Pinpoint the cell where the given text exists, returning its (x, y) midpoint coordinate. 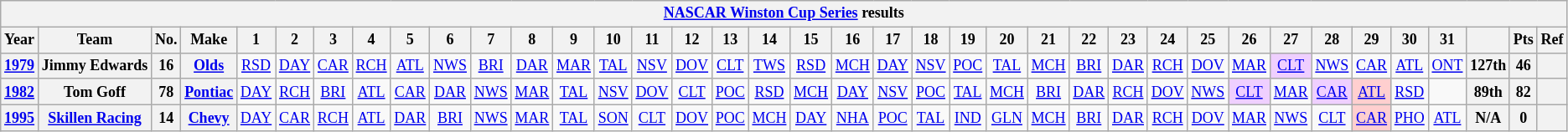
46 (1524, 65)
Tom Goff (94, 92)
Olds (210, 65)
18 (930, 40)
127th (1488, 65)
78 (166, 92)
11 (652, 40)
Pontiac (210, 92)
8 (532, 40)
6 (451, 40)
17 (893, 40)
Skillen Racing (94, 117)
24 (1167, 40)
2 (294, 40)
1995 (20, 117)
Pts (1524, 40)
20 (1007, 40)
Make (210, 40)
21 (1048, 40)
3 (334, 40)
89th (1488, 92)
Year (20, 40)
Ref (1552, 40)
22 (1089, 40)
7 (491, 40)
Team (94, 40)
NASCAR Winston Cup Series results (784, 13)
TWS (769, 65)
27 (1291, 40)
28 (1333, 40)
0 (1524, 117)
GLN (1007, 117)
23 (1128, 40)
NHA (852, 117)
IND (968, 117)
31 (1447, 40)
No. (166, 40)
10 (613, 40)
15 (811, 40)
1982 (20, 92)
25 (1208, 40)
1 (256, 40)
ONT (1447, 65)
SON (613, 117)
19 (968, 40)
PHO (1410, 117)
4 (371, 40)
9 (574, 40)
13 (730, 40)
5 (411, 40)
Jimmy Edwards (94, 65)
12 (692, 40)
26 (1250, 40)
N/A (1488, 117)
30 (1410, 40)
Chevy (210, 117)
29 (1372, 40)
82 (1524, 92)
1979 (20, 65)
